Scan for the cell matching the given text and deliver its [X, Y] coordinate at center. 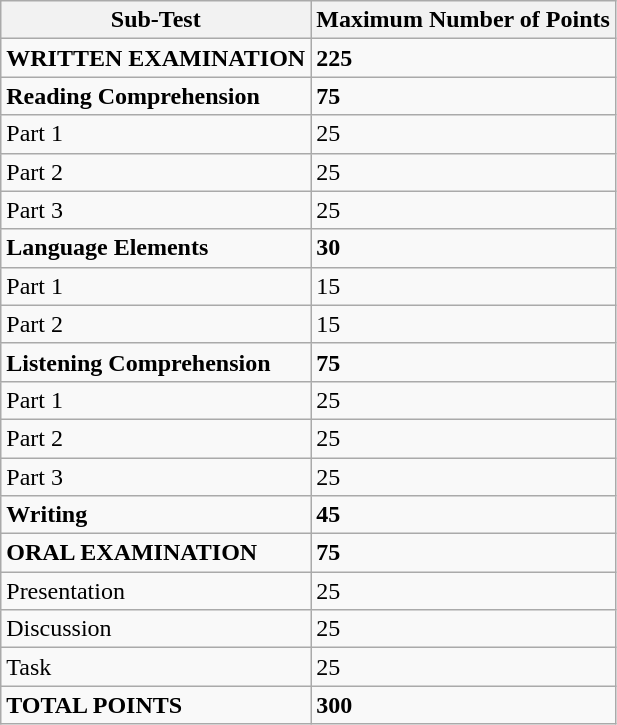
Maximum Number of Points [464, 20]
TOTAL POINTS [156, 705]
30 [464, 248]
Task [156, 667]
Sub-Test [156, 20]
WRITTEN EXAMINATION [156, 58]
Reading Comprehension [156, 96]
Listening Comprehension [156, 362]
Presentation [156, 591]
45 [464, 515]
225 [464, 58]
Language Elements [156, 248]
300 [464, 705]
Writing [156, 515]
Discussion [156, 629]
ORAL EXAMINATION [156, 553]
